For the text-containing cell, return its midpoint in [X, Y] coordinate format. 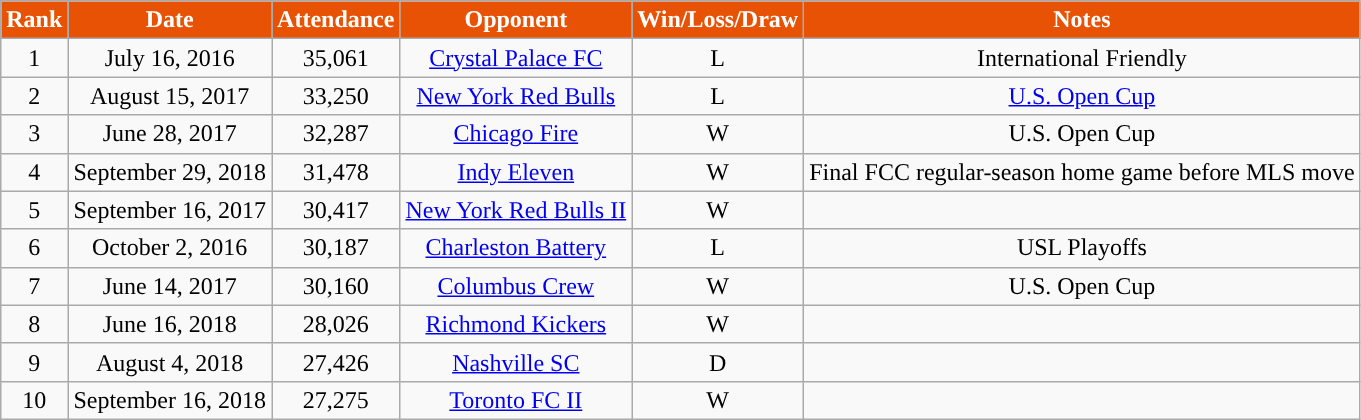
2 [34, 96]
Crystal Palace FC [516, 58]
August 15, 2017 [170, 96]
7 [34, 286]
Notes [1082, 20]
October 2, 2016 [170, 248]
27,275 [336, 400]
September 29, 2018 [170, 172]
June 14, 2017 [170, 286]
June 28, 2017 [170, 134]
30,160 [336, 286]
Attendance [336, 20]
4 [34, 172]
New York Red Bulls II [516, 210]
International Friendly [1082, 58]
3 [34, 134]
September 16, 2017 [170, 210]
Indy Eleven [516, 172]
Date [170, 20]
Toronto FC II [516, 400]
September 16, 2018 [170, 400]
Nashville SC [516, 362]
30,417 [336, 210]
10 [34, 400]
5 [34, 210]
32,287 [336, 134]
1 [34, 58]
Rank [34, 20]
July 16, 2016 [170, 58]
Win/Loss/Draw [718, 20]
33,250 [336, 96]
8 [34, 324]
Charleston Battery [516, 248]
6 [34, 248]
Columbus Crew [516, 286]
Chicago Fire [516, 134]
New York Red Bulls [516, 96]
35,061 [336, 58]
Richmond Kickers [516, 324]
D [718, 362]
August 4, 2018 [170, 362]
28,026 [336, 324]
27,426 [336, 362]
30,187 [336, 248]
9 [34, 362]
USL Playoffs [1082, 248]
June 16, 2018 [170, 324]
Final FCC regular-season home game before MLS move [1082, 172]
Opponent [516, 20]
31,478 [336, 172]
